Pinpoint the cell where the given text exists, returning its (X, Y) midpoint coordinate. 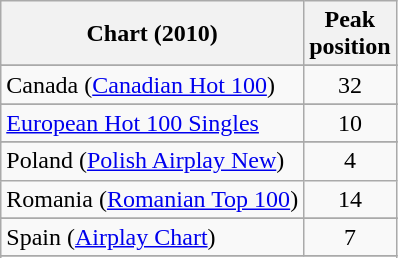
Spain (Airplay Chart) (152, 237)
Chart (2010) (152, 34)
Canada (Canadian Hot 100) (152, 85)
14 (350, 199)
Peakposition (350, 34)
4 (350, 161)
European Hot 100 Singles (152, 123)
10 (350, 123)
Romania (Romanian Top 100) (152, 199)
32 (350, 85)
7 (350, 237)
Poland (Polish Airplay New) (152, 161)
